Search for the cell housing the specified text and yield its (x, y) center coordinate. 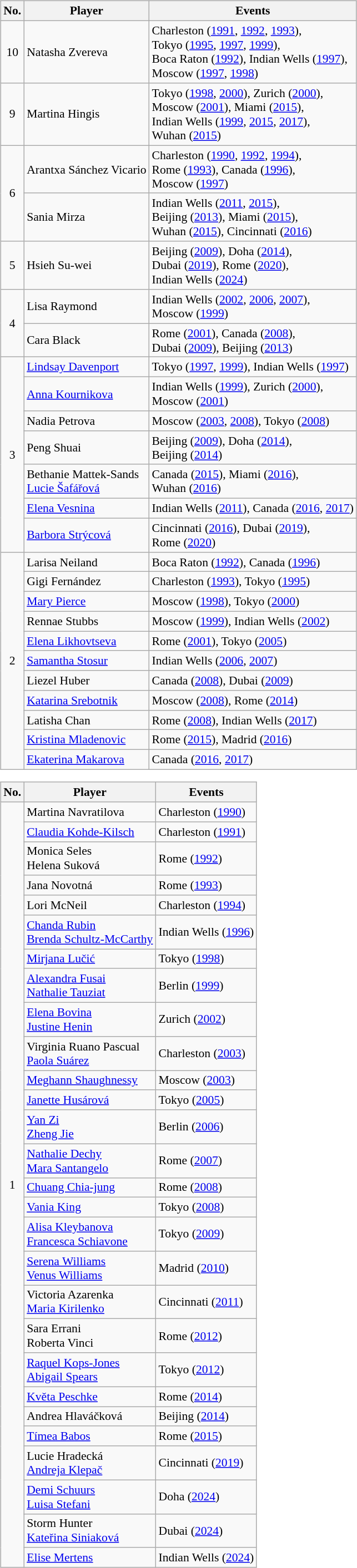
Barbora Strýcová (87, 535)
Yan Zi Zheng Jie (90, 1127)
Bethanie Mattek-Sands Lucie Šafářová (87, 481)
Sara Errani Roberta Vinci (90, 1336)
Charleston (1994) (206, 905)
Charleston (1990, 1992, 1994), Rome (1993), Canada (1996), Moscow (1997) (253, 170)
5 (12, 265)
Vania King (90, 1207)
Chuang Chia-jung (90, 1188)
Charleston (2003) (206, 1053)
Cincinnati (2019) (206, 1463)
Moscow (1998), Tokyo (2000) (253, 601)
Rome (2008), Indian Wells (2017) (253, 720)
Jana Novotná (90, 885)
Samantha Stosur (87, 661)
Tímea Babos (90, 1436)
Hsieh Su-wei (87, 265)
6 (12, 193)
Beijing (2009), Doha (2014), Beijing (2014) (253, 447)
Zurich (2002) (206, 1019)
Květa Peschke (90, 1397)
Victoria Azarenka Maria Kirilenko (90, 1302)
Nadia Petrova (87, 421)
Larisa Neiland (87, 562)
Claudia Kohde-Kilsch (90, 831)
Rome (2015), Madrid (2016) (253, 740)
Moscow (2003, 2008), Tokyo (2008) (253, 421)
Martina Hingis (87, 114)
Indian Wells (2002, 2006, 2007), Moscow (1999) (253, 306)
Liezel Huber (87, 681)
Gigi Fernández (87, 582)
Indian Wells (2011, 2015), Beijing (2013), Miami (2015), Wuhan (2015), Cincinnati (2016) (253, 217)
Nathalie Dechy Mara Santangelo (90, 1160)
Indian Wells (2006, 2007) (253, 661)
Rome (2001), Canada (2008), Dubai (2009), Beijing (2013) (253, 341)
Rome (1993) (206, 885)
Moscow (2003) (206, 1080)
Tokyo (2005) (206, 1100)
Charleston (1991) (206, 831)
Rome (2007) (206, 1160)
Tokyo (2012) (206, 1370)
Raquel Kops-Jones Abigail Spears (90, 1370)
Cincinnati (2011) (206, 1302)
Boca Raton (1992), Canada (1996) (253, 562)
Ekaterina Makarova (87, 759)
Rennae Stubbs (87, 621)
Monica Seles Helena Suková (90, 859)
Cara Black (87, 341)
Dubai (2024) (206, 1531)
Mary Pierce (87, 601)
Indian Wells (1999), Zurich (2000), Moscow (2001) (253, 394)
Tokyo (2009) (206, 1234)
Elise Mertens (90, 1557)
Doha (2024) (206, 1496)
3 (12, 455)
Madrid (2010) (206, 1268)
Andrea Hlaváčková (90, 1417)
2 (12, 661)
Moscow (2008), Rome (2014) (253, 701)
Sania Mirza (87, 217)
Janette Husárová (90, 1100)
Charleston (1991, 1992, 1993), Tokyo (1995, 1997, 1999), Boca Raton (1992), Indian Wells (1997), Moscow (1997, 1998) (253, 52)
1 (12, 1185)
Meghann Shaughnessy (90, 1080)
Rome (2001), Tokyo (2005) (253, 641)
Rome (2008) (206, 1188)
Arantxa Sánchez Vicario (87, 170)
Tokyo (1998, 2000), Zurich (2000), Moscow (2001), Miami (2015), Indian Wells (1999, 2015, 2017), Wuhan (2015) (253, 114)
Virginia Ruano Pascual Paola Suárez (90, 1053)
Tokyo (1997, 1999), Indian Wells (1997) (253, 367)
Natasha Zvereva (87, 52)
10 (12, 52)
4 (12, 323)
Kristina Mladenovic (87, 740)
Lucie Hradecká Andreja Klepač (90, 1463)
Rome (2014) (206, 1397)
Storm Hunter Kateřina Siniaková (90, 1531)
Canada (2016, 2017) (253, 759)
Cincinnati (2016), Dubai (2019), Rome (2020) (253, 535)
Lindsay Davenport (87, 367)
Martina Navratilova (90, 812)
Canada (2008), Dubai (2009) (253, 681)
Beijing (2009), Doha (2014), Dubai (2019), Rome (2020), Indian Wells (2024) (253, 265)
Tokyo (1998) (206, 959)
Canada (2015), Miami (2016), Wuhan (2016) (253, 481)
Alisa Kleybanova Francesca Schiavone (90, 1234)
Indian Wells (2011), Canada (2016, 2017) (253, 508)
Berlin (1999) (206, 985)
Indian Wells (2024) (206, 1557)
Rome (2012) (206, 1336)
Peng Shuai (87, 447)
Elena Bovina Justine Henin (90, 1019)
Chanda Rubin Brenda Schultz-McCarthy (90, 932)
Lisa Raymond (87, 306)
Tokyo (2008) (206, 1207)
Alexandra Fusai Nathalie Tauziat (90, 985)
Charleston (1990) (206, 812)
Charleston (1993), Tokyo (1995) (253, 582)
Rome (1992) (206, 859)
Moscow (1999), Indian Wells (2002) (253, 621)
Berlin (2006) (206, 1127)
Elena Likhovtseva (87, 641)
Mirjana Lučić (90, 959)
Indian Wells (1996) (206, 932)
Anna Kournikova (87, 394)
9 (12, 114)
Katarina Srebotnik (87, 701)
Elena Vesnina (87, 508)
Latisha Chan (87, 720)
Demi Schuurs Luisa Stefani (90, 1496)
Serena Williams Venus Williams (90, 1268)
Beijing (2014) (206, 1417)
Lori McNeil (90, 905)
Rome (2015) (206, 1436)
